Find where the given text appears and provide that cell's center as (X, Y) coordinate. 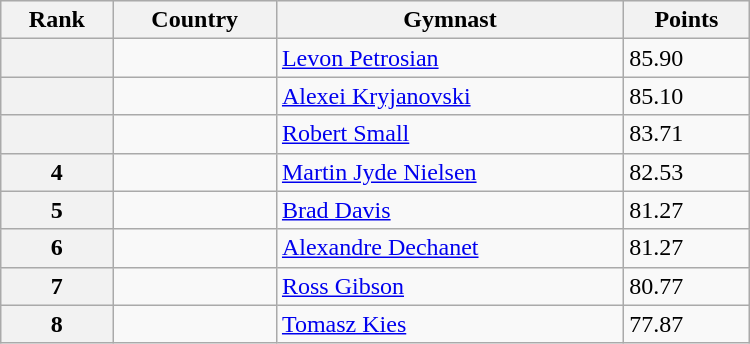
Gymnast (450, 20)
Points (687, 20)
5 (57, 210)
80.77 (687, 286)
Brad Davis (450, 210)
8 (57, 324)
7 (57, 286)
Tomasz Kies (450, 324)
Rank (57, 20)
77.87 (687, 324)
83.71 (687, 134)
85.10 (687, 96)
82.53 (687, 172)
Alexei Kryjanovski (450, 96)
Martin Jyde Nielsen (450, 172)
85.90 (687, 58)
Ross Gibson (450, 286)
Levon Petrosian (450, 58)
4 (57, 172)
Country (194, 20)
6 (57, 248)
Alexandre Dechanet (450, 248)
Robert Small (450, 134)
